For the text-containing cell, return its midpoint in [x, y] coordinate format. 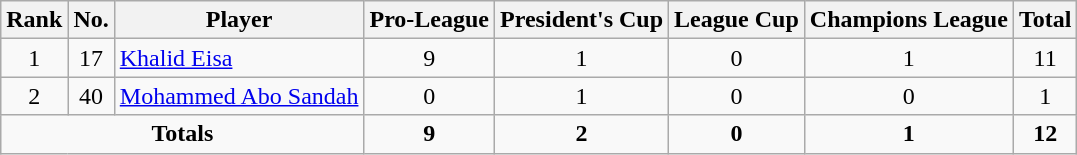
Rank [34, 20]
Mohammed Abo Sandah [239, 96]
11 [1045, 58]
Totals [182, 134]
President's Cup [582, 20]
40 [91, 96]
Pro-League [430, 20]
17 [91, 58]
Champions League [908, 20]
No. [91, 20]
League Cup [737, 20]
12 [1045, 134]
Player [239, 20]
Khalid Eisa [239, 58]
Total [1045, 20]
